Output the [x, y] coordinate of the center of the cell containing the given text.  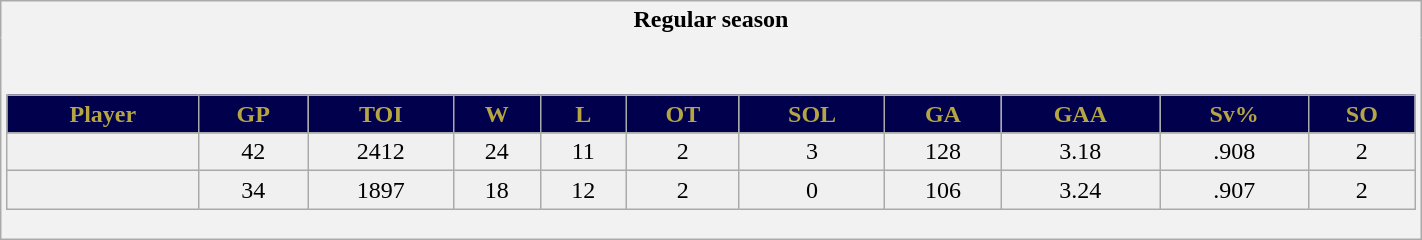
GP [254, 114]
0 [812, 190]
W [497, 114]
3 [812, 152]
SOL [812, 114]
TOI [381, 114]
1897 [381, 190]
SO [1362, 114]
OT [682, 114]
12 [583, 190]
L [583, 114]
GAA [1080, 114]
106 [943, 190]
3.18 [1080, 152]
Player GP TOI W L OT SOL GA GAA Sv% SO 42 2412 24 11 2 3 128 3.18 .908 2 34 1897 18 12 2 0 106 3.24 .907 2 [711, 138]
34 [254, 190]
.908 [1234, 152]
2412 [381, 152]
Sv% [1234, 114]
11 [583, 152]
128 [943, 152]
42 [254, 152]
GA [943, 114]
3.24 [1080, 190]
Regular season [711, 20]
.907 [1234, 190]
Player [103, 114]
18 [497, 190]
24 [497, 152]
